Pinpoint the cell where the given text exists, returning its [X, Y] midpoint coordinate. 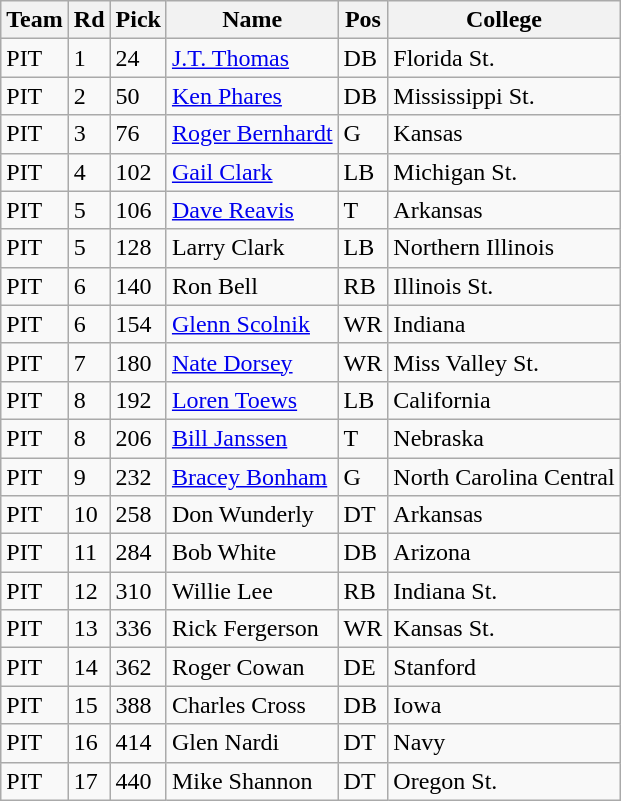
Florida St. [504, 58]
9 [89, 477]
12 [89, 591]
College [504, 20]
Glenn Scolnik [252, 324]
206 [138, 438]
336 [138, 629]
Navy [504, 743]
10 [89, 515]
50 [138, 96]
15 [89, 705]
Nate Dorsey [252, 362]
Pick [138, 20]
154 [138, 324]
Pos [363, 20]
Don Wunderly [252, 515]
Loren Toews [252, 400]
Oregon St. [504, 781]
Larry Clark [252, 248]
128 [138, 248]
Willie Lee [252, 591]
7 [89, 362]
102 [138, 172]
Indiana [504, 324]
180 [138, 362]
24 [138, 58]
Bill Janssen [252, 438]
Miss Valley St. [504, 362]
140 [138, 286]
76 [138, 134]
13 [89, 629]
Name [252, 20]
Illinois St. [504, 286]
DE [363, 667]
Ken Phares [252, 96]
310 [138, 591]
362 [138, 667]
Arizona [504, 553]
192 [138, 400]
258 [138, 515]
232 [138, 477]
Rick Fergerson [252, 629]
11 [89, 553]
Kansas [504, 134]
Rd [89, 20]
284 [138, 553]
388 [138, 705]
Mike Shannon [252, 781]
Indiana St. [504, 591]
J.T. Thomas [252, 58]
Charles Cross [252, 705]
Nebraska [504, 438]
1 [89, 58]
Roger Cowan [252, 667]
17 [89, 781]
106 [138, 210]
Northern Illinois [504, 248]
414 [138, 743]
4 [89, 172]
440 [138, 781]
Stanford [504, 667]
3 [89, 134]
Kansas St. [504, 629]
Team [35, 20]
16 [89, 743]
2 [89, 96]
Glen Nardi [252, 743]
Mississippi St. [504, 96]
Gail Clark [252, 172]
North Carolina Central [504, 477]
14 [89, 667]
Ron Bell [252, 286]
Bracey Bonham [252, 477]
Bob White [252, 553]
Michigan St. [504, 172]
California [504, 400]
Roger Bernhardt [252, 134]
Dave Reavis [252, 210]
Iowa [504, 705]
